For the text-containing cell, return its midpoint in [X, Y] coordinate format. 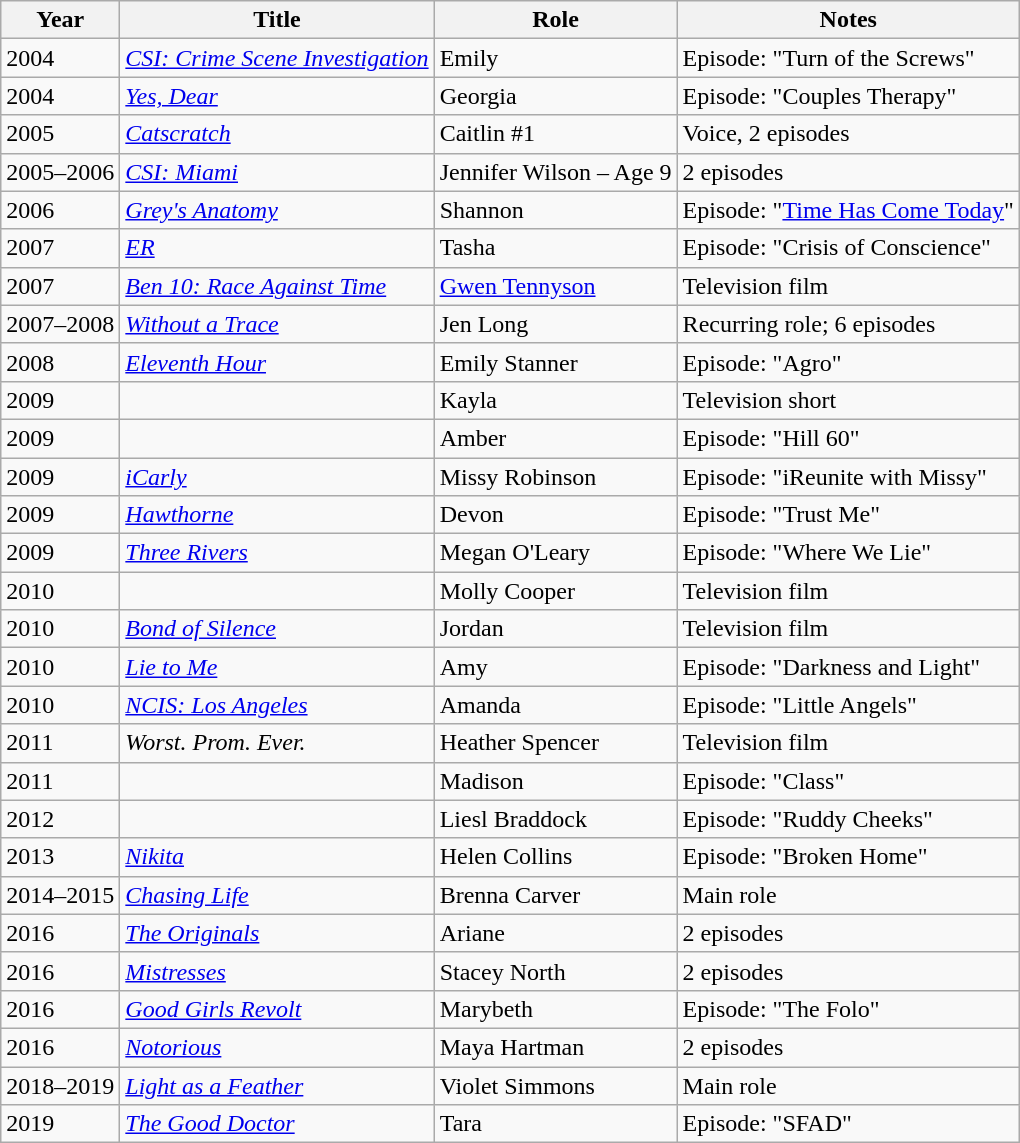
Television short [848, 400]
Madison [556, 781]
Episode: "Trust Me" [848, 515]
Episode: "Class" [848, 781]
Jen Long [556, 324]
Episode: "Little Angels" [848, 705]
Emily [556, 58]
Episode: "Agro" [848, 362]
Episode: "iReunite with Missy" [848, 477]
Episode: "Ruddy Cheeks" [848, 819]
Shannon [556, 210]
2013 [60, 857]
2014–2015 [60, 895]
Good Girls Revolt [277, 1009]
Three Rivers [277, 553]
Jordan [556, 629]
2008 [60, 362]
Worst. Prom. Ever. [277, 743]
Bond of Silence [277, 629]
Episode: "Time Has Come Today" [848, 210]
Missy Robinson [556, 477]
Devon [556, 515]
Georgia [556, 96]
Amanda [556, 705]
Brenna Carver [556, 895]
Episode: "SFAD" [848, 1124]
Role [556, 20]
Amy [556, 667]
Episode: "The Folo" [848, 1009]
Stacey North [556, 971]
Episode: "Crisis of Conscience" [848, 248]
Title [277, 20]
Episode: "Darkness and Light" [848, 667]
The Originals [277, 933]
2005 [60, 134]
2019 [60, 1124]
Molly Cooper [556, 591]
Voice, 2 episodes [848, 134]
Chasing Life [277, 895]
Light as a Feather [277, 1085]
ER [277, 248]
Episode: "Couples Therapy" [848, 96]
2018–2019 [60, 1085]
Without a Trace [277, 324]
Episode: "Turn of the Screws" [848, 58]
Episode: "Broken Home" [848, 857]
Nikita [277, 857]
Heather Spencer [556, 743]
Year [60, 20]
Ariane [556, 933]
2007–2008 [60, 324]
NCIS: Los Angeles [277, 705]
Lie to Me [277, 667]
2006 [60, 210]
Violet Simmons [556, 1085]
Amber [556, 438]
Megan O'Leary [556, 553]
Ben 10: Race Against Time [277, 286]
Recurring role; 6 episodes [848, 324]
Yes, Dear [277, 96]
iCarly [277, 477]
Maya Hartman [556, 1047]
Notes [848, 20]
Tara [556, 1124]
2005–2006 [60, 172]
Notorious [277, 1047]
Kayla [556, 400]
Gwen Tennyson [556, 286]
Grey's Anatomy [277, 210]
Emily Stanner [556, 362]
Liesl Braddock [556, 819]
Hawthorne [277, 515]
Episode: "Hill 60" [848, 438]
CSI: Miami [277, 172]
Marybeth [556, 1009]
Catscratch [277, 134]
Eleventh Hour [277, 362]
Caitlin #1 [556, 134]
Jennifer Wilson – Age 9 [556, 172]
Tasha [556, 248]
Helen Collins [556, 857]
The Good Doctor [277, 1124]
CSI: Crime Scene Investigation [277, 58]
2012 [60, 819]
Mistresses [277, 971]
Episode: "Where We Lie" [848, 553]
